Output the [X, Y] coordinate of the center of the cell containing the given text.  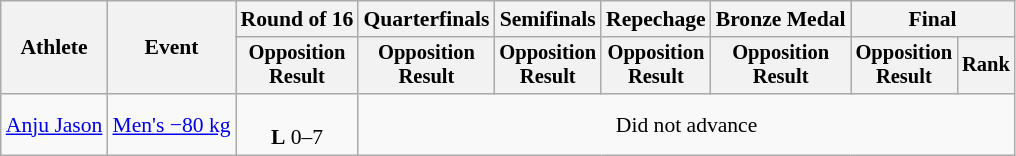
Bronze Medal [781, 19]
L 0–7 [298, 124]
Men's −80 kg [171, 124]
Rank [986, 66]
Quarterfinals [426, 19]
Repechage [656, 19]
Did not advance [686, 124]
Anju Jason [54, 124]
Event [171, 48]
Round of 16 [298, 19]
Athlete [54, 48]
Semifinals [548, 19]
Final [933, 19]
